Extract the [X, Y] coordinate from the center of the cell holding the provided text.  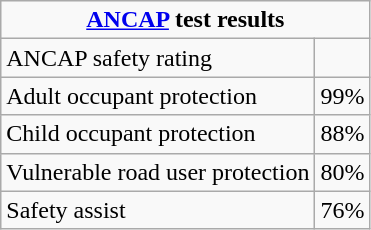
80% [342, 172]
Vulnerable road user protection [158, 172]
ANCAP test results [186, 20]
Safety assist [158, 210]
76% [342, 210]
Adult occupant protection [158, 96]
Child occupant protection [158, 134]
99% [342, 96]
88% [342, 134]
ANCAP safety rating [158, 58]
